Extract the (X, Y) coordinate from the center of the cell holding the provided text.  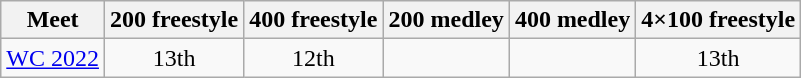
12th (314, 58)
4×100 freestyle (718, 20)
Meet (53, 20)
400 medley (572, 20)
200 medley (446, 20)
200 freestyle (174, 20)
WC 2022 (53, 58)
400 freestyle (314, 20)
